Locate the cell with the specified text and output its [X, Y] center coordinate. 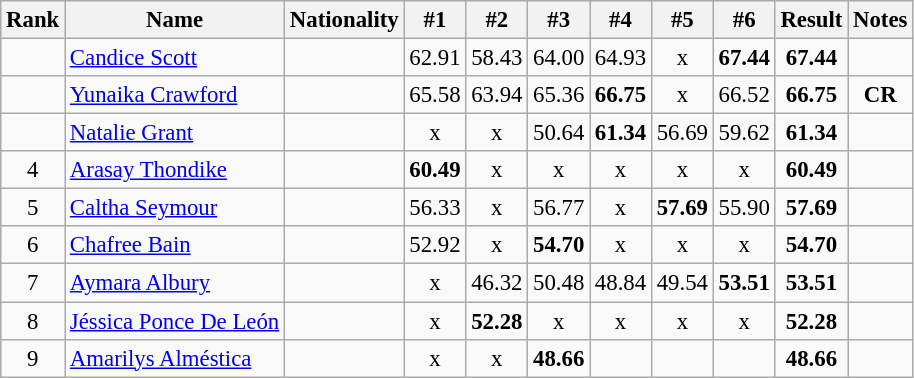
65.36 [559, 95]
56.69 [682, 133]
Aymara Albury [175, 283]
Chafree Bain [175, 245]
Arasay Thondike [175, 170]
Name [175, 20]
66.52 [744, 95]
Nationality [344, 20]
Natalie Grant [175, 133]
7 [33, 283]
8 [33, 321]
52.92 [435, 245]
64.00 [559, 58]
Candice Scott [175, 58]
9 [33, 358]
Yunaika Crawford [175, 95]
#2 [497, 20]
#3 [559, 20]
48.84 [621, 283]
#1 [435, 20]
#4 [621, 20]
50.64 [559, 133]
63.94 [497, 95]
Jéssica Ponce De León [175, 321]
55.90 [744, 208]
5 [33, 208]
65.58 [435, 95]
56.33 [435, 208]
50.48 [559, 283]
49.54 [682, 283]
#5 [682, 20]
CR [880, 95]
46.32 [497, 283]
Amarilys Alméstica [175, 358]
Caltha Seymour [175, 208]
59.62 [744, 133]
58.43 [497, 58]
#6 [744, 20]
Rank [33, 20]
62.91 [435, 58]
4 [33, 170]
Notes [880, 20]
64.93 [621, 58]
Result [812, 20]
56.77 [559, 208]
6 [33, 245]
